Search for the cell housing the specified text and yield its (X, Y) center coordinate. 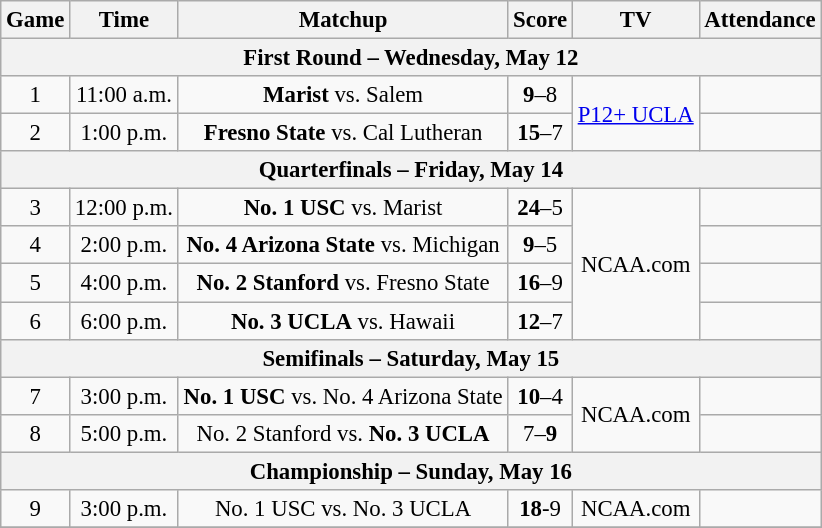
9–8 (540, 95)
No. 2 Stanford vs. Fresno State (343, 283)
6:00 p.m. (124, 321)
No. 1 USC vs. Marist (343, 208)
16–9 (540, 283)
1:00 p.m. (124, 133)
12–7 (540, 321)
No. 1 USC vs. No. 4 Arizona State (343, 396)
15–7 (540, 133)
P12+ UCLA (636, 114)
1 (36, 95)
Championship – Sunday, May 16 (411, 471)
7–9 (540, 433)
3 (36, 208)
11:00 a.m. (124, 95)
First Round – Wednesday, May 12 (411, 58)
2:00 p.m. (124, 245)
5 (36, 283)
Quarterfinals – Friday, May 14 (411, 170)
No. 4 Arizona State vs. Michigan (343, 245)
4 (36, 245)
Score (540, 20)
TV (636, 20)
5:00 p.m. (124, 433)
7 (36, 396)
10–4 (540, 396)
12:00 p.m. (124, 208)
Game (36, 20)
8 (36, 433)
Time (124, 20)
6 (36, 321)
4:00 p.m. (124, 283)
18-9 (540, 509)
Semifinals – Saturday, May 15 (411, 358)
Fresno State vs. Cal Lutheran (343, 133)
9 (36, 509)
Marist vs. Salem (343, 95)
2 (36, 133)
Attendance (760, 20)
Matchup (343, 20)
No. 1 USC vs. No. 3 UCLA (343, 509)
No. 3 UCLA vs. Hawaii (343, 321)
9–5 (540, 245)
No. 2 Stanford vs. No. 3 UCLA (343, 433)
24–5 (540, 208)
